For the text-containing cell, return its midpoint in [X, Y] coordinate format. 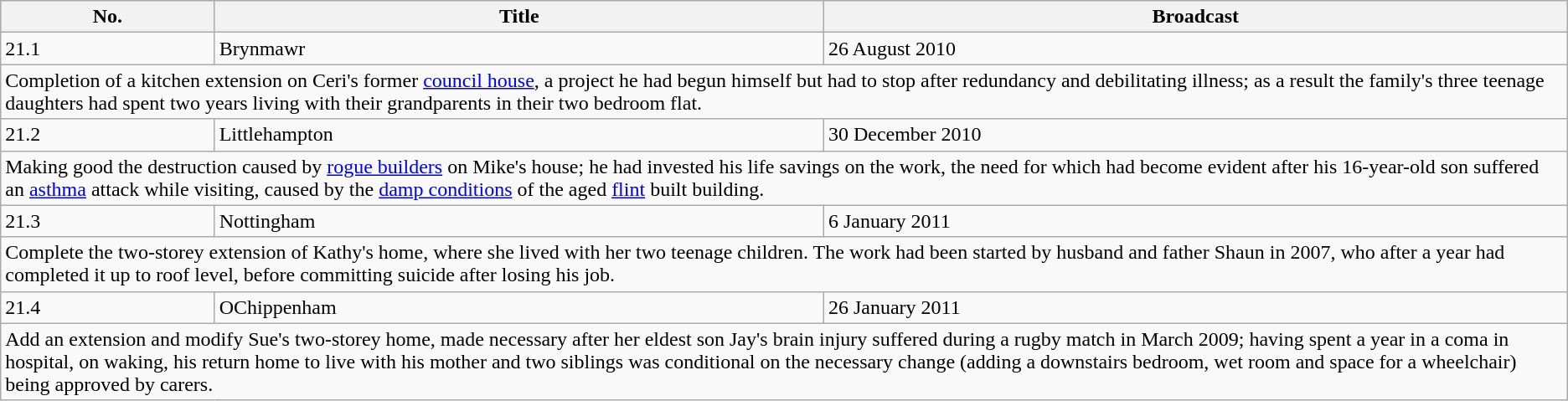
No. [107, 17]
21.4 [107, 307]
21.3 [107, 221]
Littlehampton [519, 135]
OChippenham [519, 307]
30 December 2010 [1195, 135]
Broadcast [1195, 17]
26 January 2011 [1195, 307]
6 January 2011 [1195, 221]
21.2 [107, 135]
26 August 2010 [1195, 49]
Title [519, 17]
Brynmawr [519, 49]
Nottingham [519, 221]
21.1 [107, 49]
